Return the (x, y) coordinate for the center point of the cell that contains the specified text.  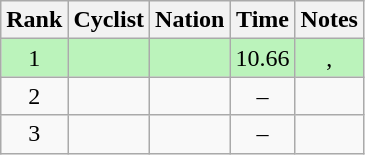
Notes (329, 20)
3 (34, 134)
, (329, 58)
Cyclist (109, 20)
Rank (34, 20)
Nation (190, 20)
Time (262, 20)
1 (34, 58)
10.66 (262, 58)
2 (34, 96)
